Output the (x, y) coordinate of the center of the cell containing the given text.  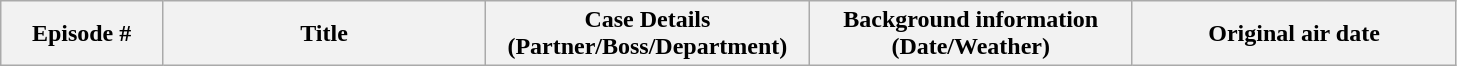
Background information(Date/Weather) (970, 34)
Original air date (1294, 34)
Title (324, 34)
Case Details(Partner/Boss/Department) (648, 34)
Episode # (82, 34)
